Locate the cell with the specified text and output its (X, Y) center coordinate. 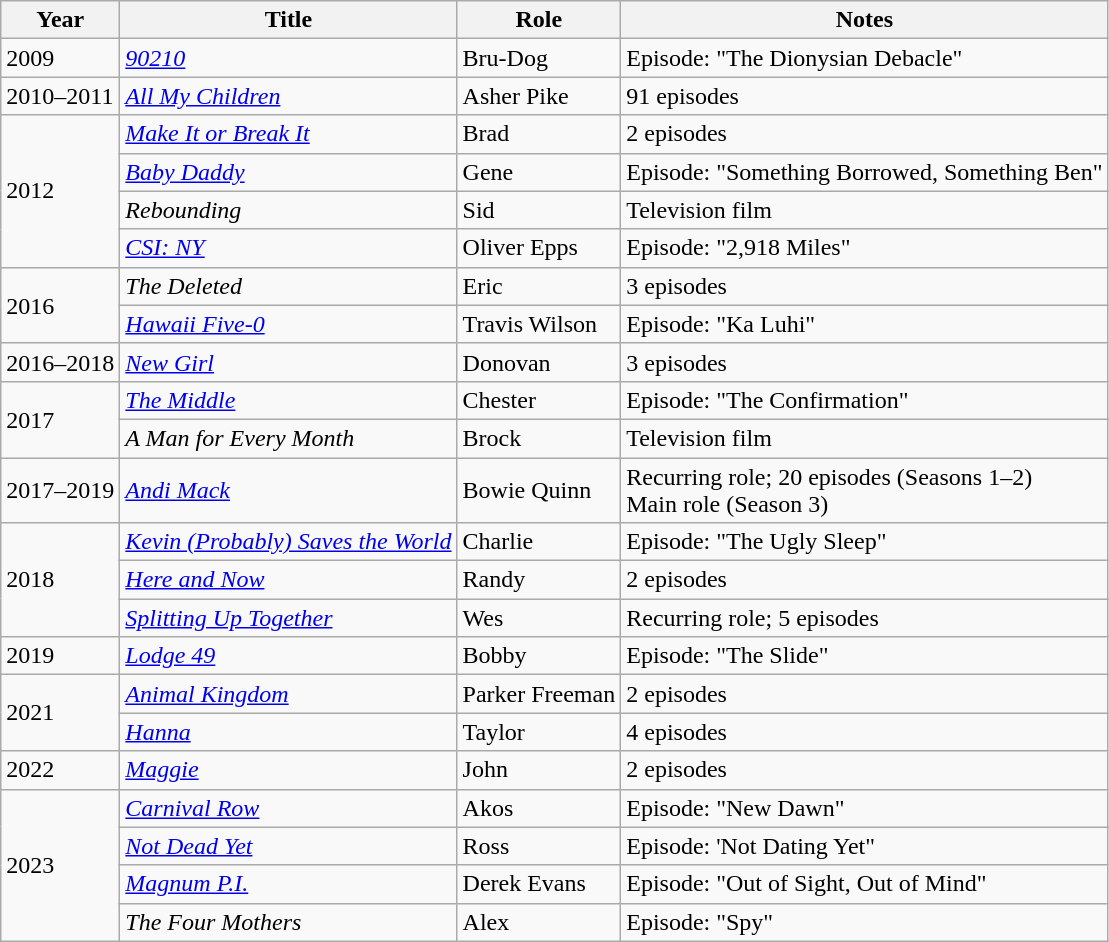
Episode: "Out of Sight, Out of Mind" (864, 884)
Episode: "The Slide" (864, 656)
Baby Daddy (288, 172)
The Middle (288, 400)
Animal Kingdom (288, 694)
2019 (60, 656)
Bobby (539, 656)
Episode: 'Not Dating Yet" (864, 846)
Episode: "Something Borrowed, Something Ben" (864, 172)
Donovan (539, 362)
Oliver Epps (539, 248)
Charlie (539, 542)
Ross (539, 846)
91 episodes (864, 96)
The Deleted (288, 286)
Title (288, 20)
Randy (539, 580)
2022 (60, 770)
Chester (539, 400)
Episode: "Spy" (864, 922)
Derek Evans (539, 884)
Andi Mack (288, 490)
2009 (60, 58)
Travis Wilson (539, 324)
The Four Mothers (288, 922)
90210 (288, 58)
Alex (539, 922)
Sid (539, 210)
All My Children (288, 96)
Notes (864, 20)
2021 (60, 713)
Asher Pike (539, 96)
2017–2019 (60, 490)
Bowie Quinn (539, 490)
Eric (539, 286)
New Girl (288, 362)
Rebounding (288, 210)
Akos (539, 808)
Brad (539, 134)
Not Dead Yet (288, 846)
Recurring role; 20 episodes (Seasons 1–2)Main role (Season 3) (864, 490)
2018 (60, 580)
Episode: "2,918 Miles" (864, 248)
2016 (60, 305)
Parker Freeman (539, 694)
Recurring role; 5 episodes (864, 618)
Episode: "The Confirmation" (864, 400)
Magnum P.I. (288, 884)
A Man for Every Month (288, 438)
Here and Now (288, 580)
Kevin (Probably) Saves the World (288, 542)
Bru-Dog (539, 58)
John (539, 770)
Taylor (539, 732)
Gene (539, 172)
Episode: "New Dawn" (864, 808)
Carnival Row (288, 808)
Splitting Up Together (288, 618)
2017 (60, 419)
Brock (539, 438)
4 episodes (864, 732)
Hanna (288, 732)
2012 (60, 191)
2016–2018 (60, 362)
2023 (60, 865)
Episode: "The Dionysian Debacle" (864, 58)
Maggie (288, 770)
Role (539, 20)
Make It or Break It (288, 134)
Lodge 49 (288, 656)
Wes (539, 618)
Hawaii Five-0 (288, 324)
Episode: "The Ugly Sleep" (864, 542)
CSI: NY (288, 248)
2010–2011 (60, 96)
Episode: "Ka Luhi" (864, 324)
Year (60, 20)
